Output the (x, y) coordinate of the center of the cell containing the given text.  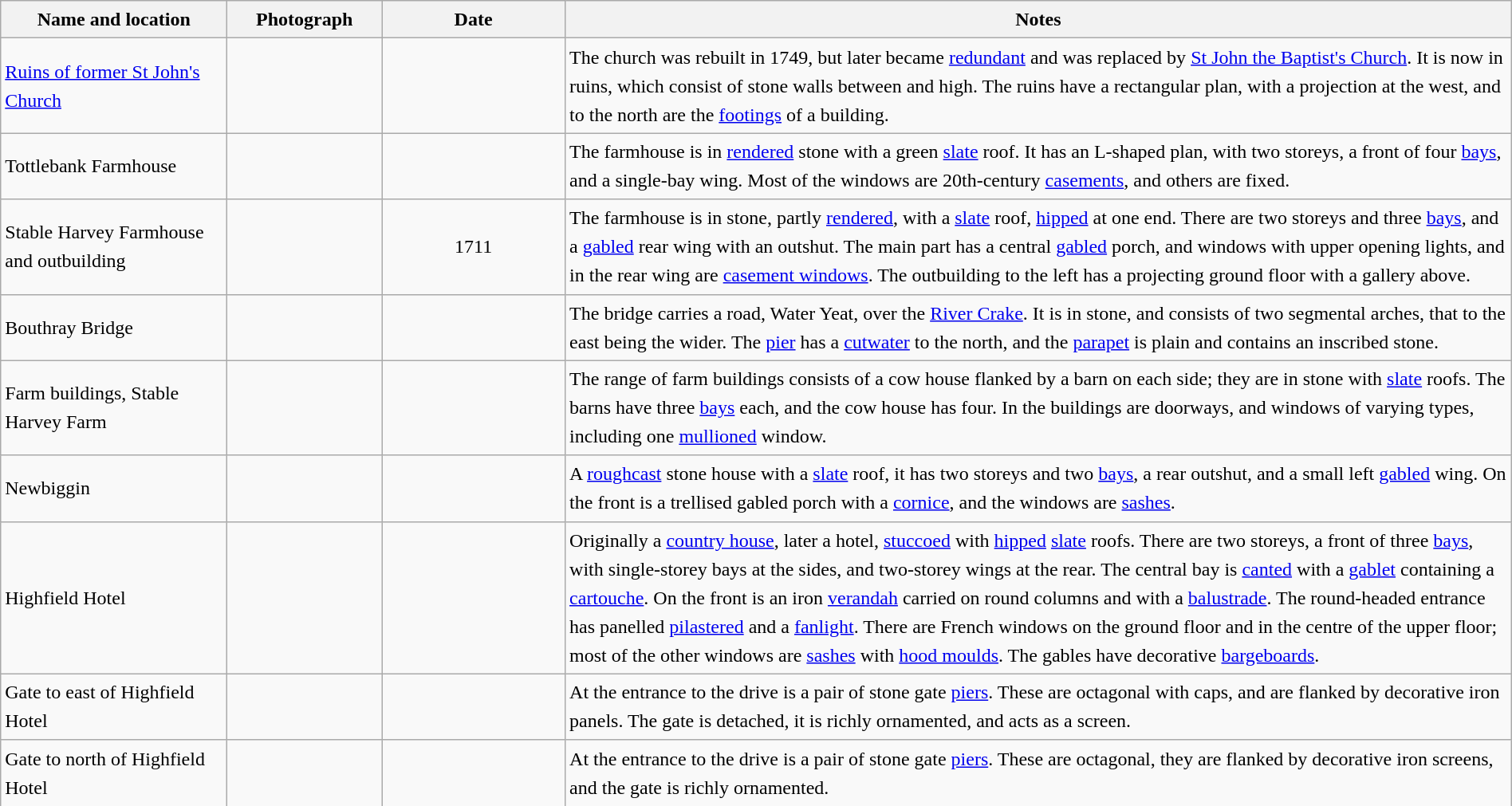
Stable Harvey Farmhouse and outbuilding (114, 247)
Highfield Hotel (114, 598)
Date (474, 19)
Gate to east of Highfield Hotel (114, 706)
Tottlebank Farmhouse (114, 166)
Photograph (305, 19)
1711 (474, 247)
Bouthray Bridge (114, 327)
Newbiggin (114, 488)
Ruins of former St John's Church (114, 86)
Farm buildings, Stable Harvey Farm (114, 408)
Name and location (114, 19)
Notes (1038, 19)
Gate to north of Highfield Hotel (114, 773)
